Provide the [X, Y] coordinate of the cell's center where the given text is located.  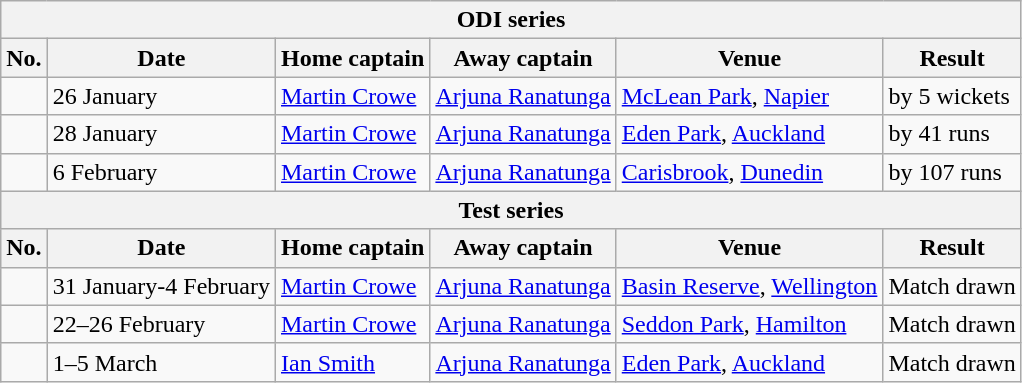
McLean Park, Napier [750, 96]
Ian Smith [352, 362]
by 41 runs [952, 134]
28 January [161, 134]
by 107 runs [952, 172]
31 January-4 February [161, 286]
22–26 February [161, 324]
26 January [161, 96]
6 February [161, 172]
Basin Reserve, Wellington [750, 286]
by 5 wickets [952, 96]
1–5 March [161, 362]
Test series [511, 210]
Seddon Park, Hamilton [750, 324]
Carisbrook, Dunedin [750, 172]
ODI series [511, 20]
